Detect which cell encompasses the target text, then output its [x, y] center coordinate. 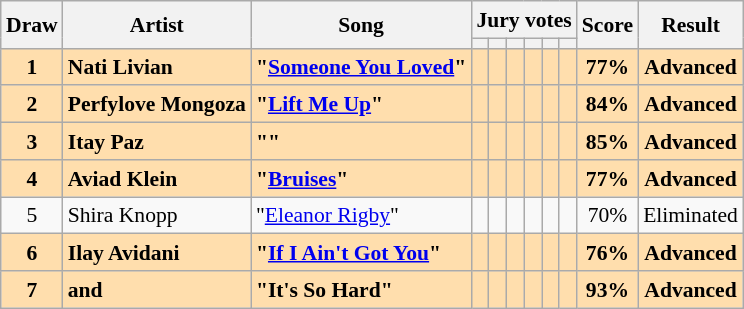
"Eleanor Rigby" [361, 216]
Shira Knopp [157, 216]
Ilay Avidani [157, 252]
3 [32, 142]
Nati Livian [157, 66]
Eliminated [690, 216]
5 [32, 216]
Result [690, 24]
"Someone You Loved" [361, 66]
1 [32, 66]
70% [608, 216]
Song [361, 24]
Perfylove Mongoza [157, 104]
2 [32, 104]
Draw [32, 24]
93% [608, 290]
85% [608, 142]
"" [361, 142]
6 [32, 252]
84% [608, 104]
"If I Ain't Got You" [361, 252]
76% [608, 252]
Jury votes [524, 20]
"It's So Hard" [361, 290]
and [157, 290]
Artist [157, 24]
4 [32, 178]
"Bruises" [361, 178]
Score [608, 24]
7 [32, 290]
Aviad Klein [157, 178]
"Lift Me Up" [361, 104]
Itay Paz [157, 142]
